Locate the cell with the specified text and output its (X, Y) center coordinate. 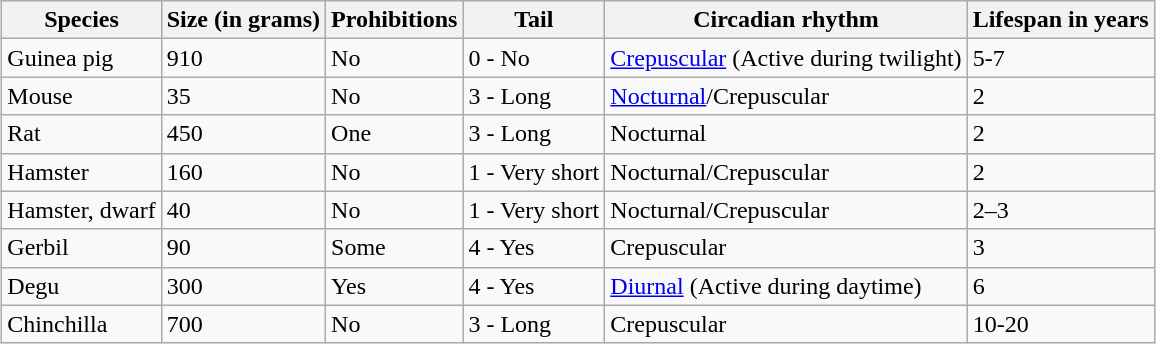
35 (243, 96)
90 (243, 248)
Some (394, 248)
Size (in grams) (243, 20)
0 - No (534, 58)
Prohibitions (394, 20)
10-20 (1060, 324)
Circadian rhythm (786, 20)
40 (243, 210)
Degu (82, 286)
700 (243, 324)
160 (243, 172)
Gerbil (82, 248)
450 (243, 134)
Lifespan in years (1060, 20)
Diurnal (Active during daytime) (786, 286)
Hamster, dwarf (82, 210)
Tail (534, 20)
Nocturnal (786, 134)
910 (243, 58)
300 (243, 286)
Hamster (82, 172)
Mouse (82, 96)
2–3 (1060, 210)
Crepuscular (Active during twilight) (786, 58)
One (394, 134)
3 (1060, 248)
5-7 (1060, 58)
Guinea pig (82, 58)
Chinchilla (82, 324)
Species (82, 20)
6 (1060, 286)
Yes (394, 286)
Rat (82, 134)
